Locate the cell with the specified text and output its [x, y] center coordinate. 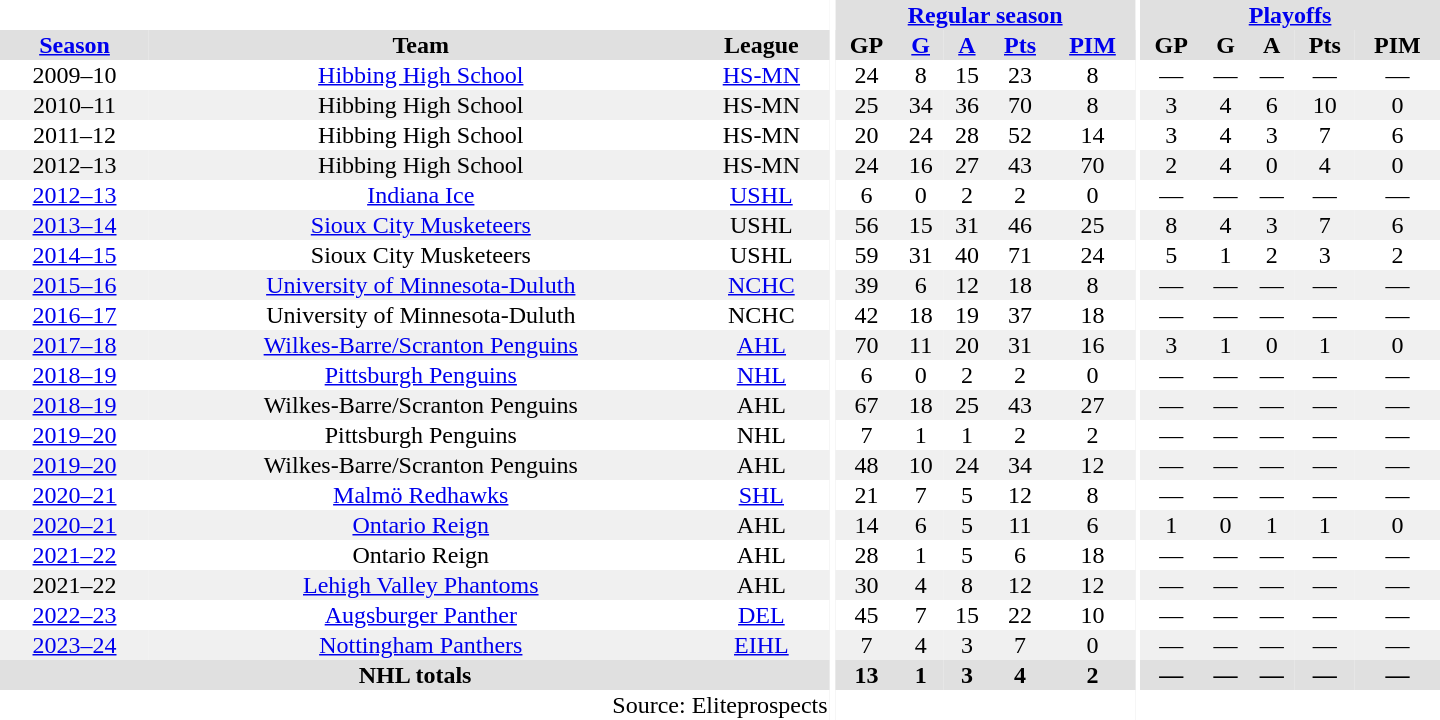
Team [421, 45]
SHL [762, 495]
37 [1020, 315]
League [762, 45]
23 [1020, 75]
Season [74, 45]
Regular season [985, 15]
30 [866, 585]
DEL [762, 615]
2015–16 [74, 285]
Lehigh Valley Phantoms [421, 585]
40 [967, 255]
2009–10 [74, 75]
52 [1020, 135]
Source: Eliteprospects [720, 705]
42 [866, 315]
45 [866, 615]
NHL totals [415, 675]
Playoffs [1290, 15]
Nottingham Panthers [421, 645]
2013–14 [74, 225]
Augsburger Panther [421, 615]
39 [866, 285]
67 [866, 405]
2016–17 [74, 315]
Malmö Redhawks [421, 495]
59 [866, 255]
2017–18 [74, 345]
13 [866, 675]
36 [967, 105]
71 [1020, 255]
48 [866, 465]
2023–24 [74, 645]
EIHL [762, 645]
56 [866, 225]
2022–23 [74, 615]
2014–15 [74, 255]
21 [866, 495]
19 [967, 315]
22 [1020, 615]
46 [1020, 225]
Indiana Ice [421, 195]
2010–11 [74, 105]
2011–12 [74, 135]
